Locate the cell with the specified text and output its (x, y) center coordinate. 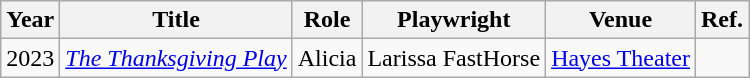
Year (30, 20)
Ref. (722, 20)
Venue (621, 20)
Role (327, 20)
2023 (30, 58)
Hayes Theater (621, 58)
Alicia (327, 58)
Larissa FastHorse (454, 58)
Playwright (454, 20)
The Thanksgiving Play (176, 58)
Title (176, 20)
